Search for the cell housing the specified text and yield its [X, Y] center coordinate. 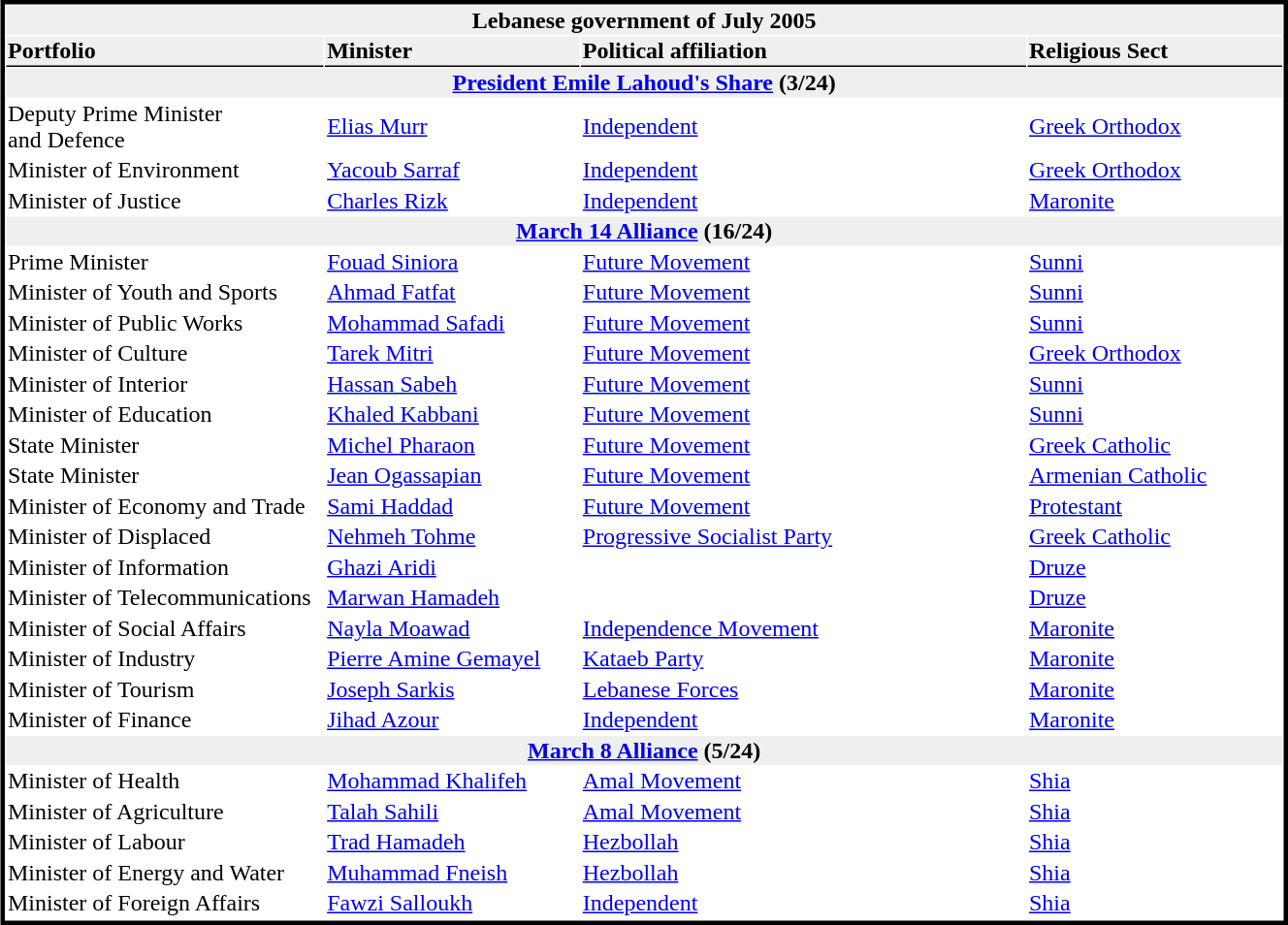
Michel Pharaon [453, 445]
Portfolio [165, 52]
Ghazi Aridi [453, 567]
Independence Movement [803, 628]
Hassan Sabeh [453, 384]
Protestant [1155, 506]
Ahmad Fatfat [453, 292]
Political affiliation [803, 52]
Progressive Socialist Party [803, 536]
Minister of Information [165, 567]
Yacoub Sarraf [453, 170]
Talah Sahili [453, 812]
Minister [453, 52]
Tarek Mitri [453, 354]
President Emile Lahoud's Share (3/24) [644, 82]
Jihad Azour [453, 720]
Armenian Catholic [1155, 476]
Minister of Education [165, 414]
Marwan Hamadeh [453, 598]
Minister of Tourism [165, 689]
Minister of Foreign Affairs [165, 903]
March 8 Alliance (5/24) [644, 750]
Lebanese Forces [803, 689]
Minister of Finance [165, 720]
Minister of Agriculture [165, 812]
Minister of Justice [165, 201]
Minister of Displaced [165, 536]
Sami Haddad [453, 506]
Nehmeh Tohme [453, 536]
Jean Ogassapian [453, 476]
Charles Rizk [453, 201]
Kataeb Party [803, 658]
Pierre Amine Gemayel [453, 658]
Fouad Siniora [453, 262]
Lebanese government of July 2005 [644, 20]
Prime Minister [165, 262]
Minister of Labour [165, 843]
Mohammad Khalifeh [453, 781]
Trad Hamadeh [453, 843]
March 14 Alliance (16/24) [644, 232]
Mohammad Safadi [453, 323]
Minister of Culture [165, 354]
Minister of Environment [165, 170]
Elias Murr [453, 126]
Muhammad Fneish [453, 873]
Minister of Energy and Water [165, 873]
Minister of Public Works [165, 323]
Fawzi Salloukh [453, 903]
Minister of Economy and Trade [165, 506]
Deputy Prime Minister and Defence [165, 126]
Minister of Social Affairs [165, 628]
Minister of Industry [165, 658]
Minister of Youth and Sports [165, 292]
Minister of Telecommunications [165, 598]
Minister of Health [165, 781]
Khaled Kabbani [453, 414]
Joseph Sarkis [453, 689]
Religious Sect [1155, 52]
Minister of Interior [165, 384]
Nayla Moawad [453, 628]
